Determine the [X, Y] coordinate at the center of the cell enclosing the given text.  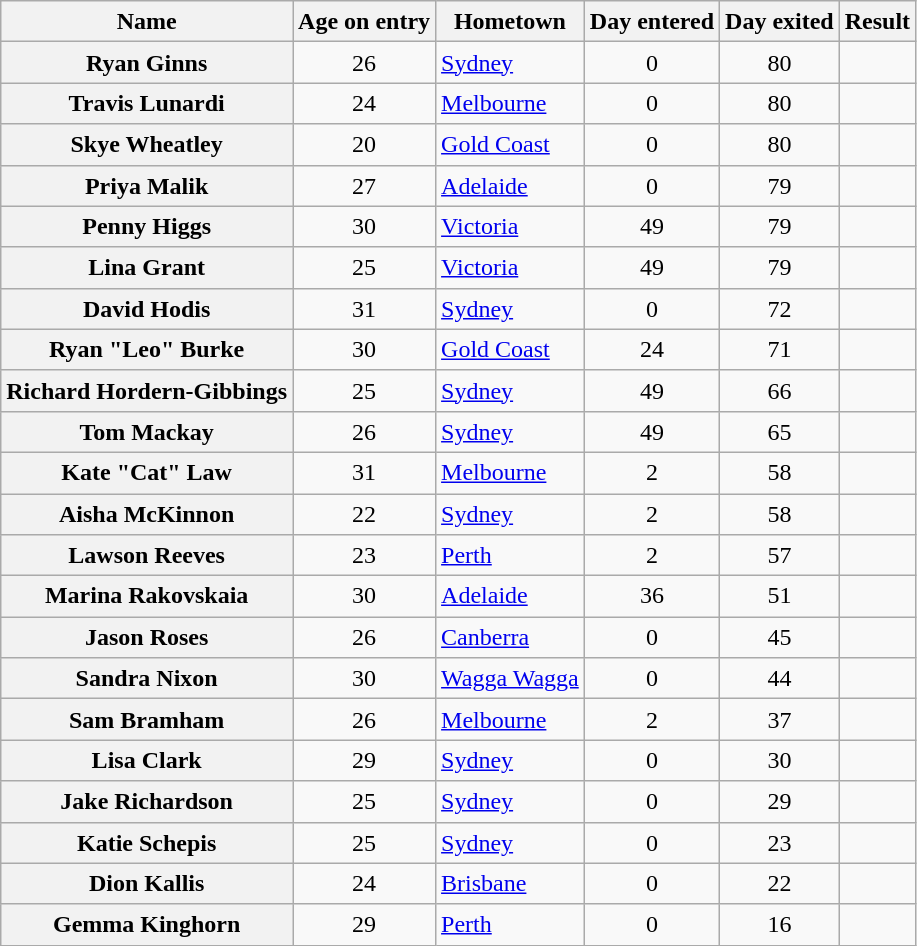
36 [652, 596]
Skye Wheatley [147, 144]
Richard Hordern-Gibbings [147, 390]
Sandra Nixon [147, 678]
Kate "Cat" Law [147, 472]
Aisha McKinnon [147, 514]
37 [780, 720]
66 [780, 390]
Tom Mackay [147, 432]
Canberra [510, 638]
Age on entry [364, 22]
Lawson Reeves [147, 556]
Result [877, 22]
Name [147, 22]
20 [364, 144]
Brisbane [510, 884]
Jason Roses [147, 638]
65 [780, 432]
David Hodis [147, 308]
Hometown [510, 22]
Katie Schepis [147, 842]
Ryan "Leo" Burke [147, 350]
Lina Grant [147, 268]
Travis Lunardi [147, 104]
Marina Rakovskaia [147, 596]
45 [780, 638]
Priya Malik [147, 186]
57 [780, 556]
Gemma Kinghorn [147, 924]
Sam Bramham [147, 720]
51 [780, 596]
Penny Higgs [147, 226]
Dion Kallis [147, 884]
16 [780, 924]
Lisa Clark [147, 760]
Day entered [652, 22]
Jake Richardson [147, 802]
Ryan Ginns [147, 62]
72 [780, 308]
27 [364, 186]
71 [780, 350]
44 [780, 678]
Wagga Wagga [510, 678]
Day exited [780, 22]
